Return (x, y) of the center of cell containing provided text 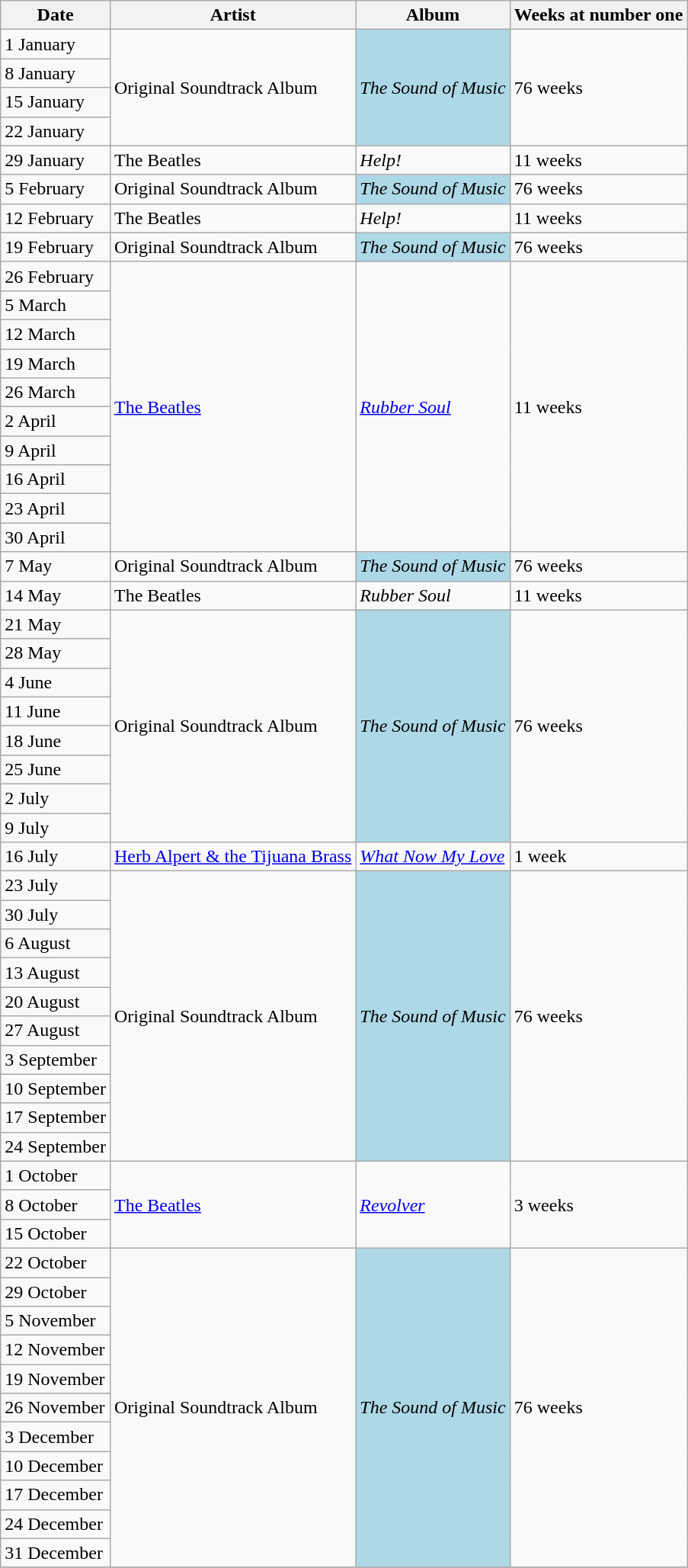
26 November (56, 1408)
2 July (56, 798)
22 October (56, 1262)
1 October (56, 1175)
16 April (56, 479)
4 June (56, 682)
Revolver (433, 1204)
9 April (56, 451)
2 April (56, 422)
15 January (56, 102)
5 March (56, 305)
10 September (56, 1089)
3 weeks (599, 1204)
18 June (56, 740)
14 May (56, 595)
29 October (56, 1292)
Weeks at number one (599, 15)
24 December (56, 1524)
3 December (56, 1437)
12 February (56, 218)
12 March (56, 334)
What Now My Love (433, 857)
5 February (56, 189)
7 May (56, 566)
8 October (56, 1204)
17 December (56, 1495)
19 February (56, 247)
6 August (56, 944)
30 April (56, 537)
12 November (56, 1350)
31 December (56, 1553)
23 April (56, 508)
25 June (56, 769)
21 May (56, 624)
19 March (56, 364)
16 July (56, 857)
1 January (56, 44)
27 August (56, 1031)
11 June (56, 711)
26 February (56, 276)
13 August (56, 973)
15 October (56, 1233)
29 January (56, 160)
10 December (56, 1466)
8 January (56, 73)
24 September (56, 1146)
20 August (56, 1002)
Date (56, 15)
5 November (56, 1321)
22 January (56, 131)
23 July (56, 886)
28 May (56, 653)
17 September (56, 1117)
Album (433, 15)
26 March (56, 393)
3 September (56, 1060)
1 week (599, 857)
Herb Alpert & the Tijuana Brass (232, 857)
Artist (232, 15)
9 July (56, 827)
30 July (56, 915)
19 November (56, 1379)
